Return the (X, Y) coordinate for the center point of the cell that contains the specified text.  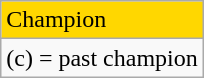
(c) = past champion (102, 58)
Champion (102, 20)
